Extract the (x, y) coordinate from the center of the cell holding the provided text.  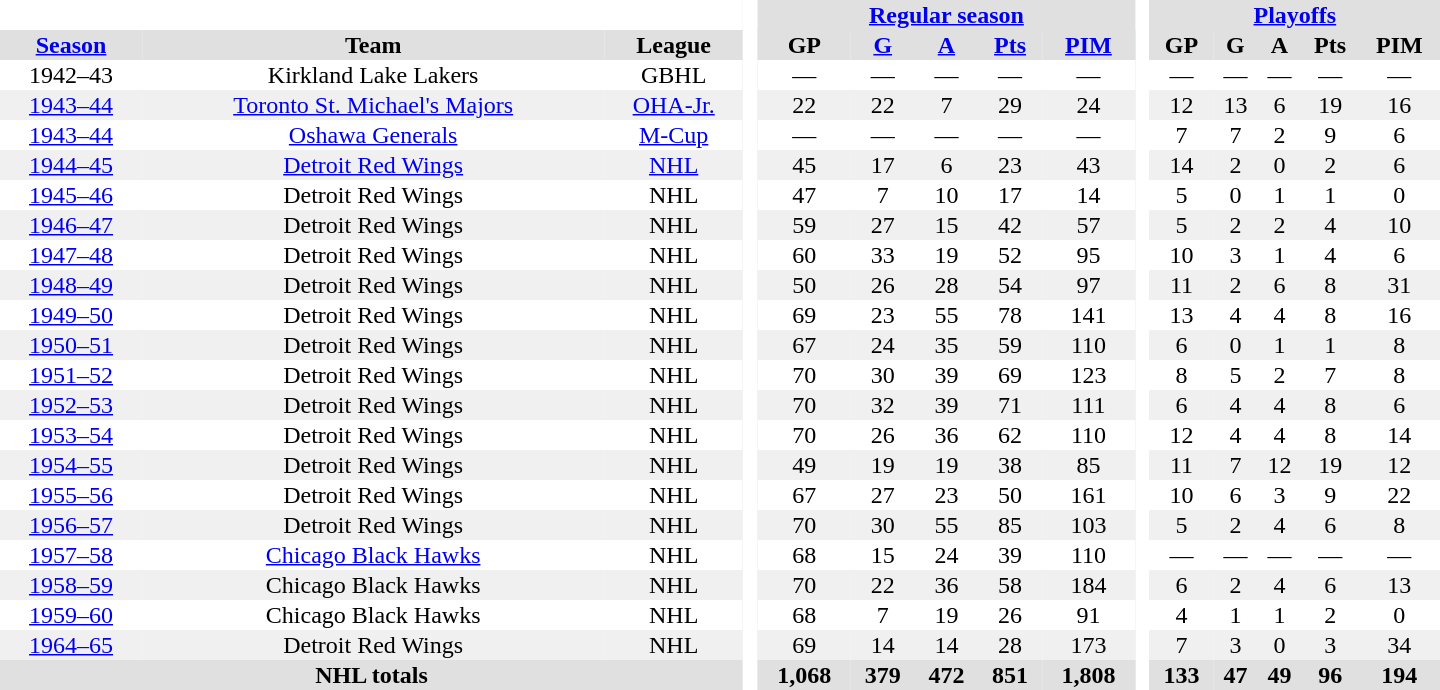
32 (883, 405)
1956–57 (71, 525)
78 (1010, 315)
95 (1088, 255)
161 (1088, 495)
97 (1088, 285)
OHA-Jr. (674, 105)
52 (1010, 255)
45 (804, 165)
Team (373, 45)
141 (1088, 315)
103 (1088, 525)
Season (71, 45)
31 (1400, 285)
1944–45 (71, 165)
851 (1010, 675)
42 (1010, 225)
Oshawa Generals (373, 135)
1945–46 (71, 195)
71 (1010, 405)
GBHL (674, 75)
1951–52 (71, 375)
1947–48 (71, 255)
29 (1010, 105)
173 (1088, 645)
133 (1182, 675)
184 (1088, 585)
1958–59 (71, 585)
1,068 (804, 675)
58 (1010, 585)
1955–56 (71, 495)
96 (1330, 675)
M-Cup (674, 135)
League (674, 45)
Playoffs (1295, 15)
38 (1010, 465)
34 (1400, 645)
1959–60 (71, 615)
54 (1010, 285)
1950–51 (71, 345)
1942–43 (71, 75)
35 (947, 345)
57 (1088, 225)
1964–65 (71, 645)
Regular season (946, 15)
1949–50 (71, 315)
1952–53 (71, 405)
194 (1400, 675)
1,808 (1088, 675)
62 (1010, 435)
43 (1088, 165)
111 (1088, 405)
1948–49 (71, 285)
379 (883, 675)
Toronto St. Michael's Majors (373, 105)
33 (883, 255)
1953–54 (71, 435)
1957–58 (71, 555)
Kirkland Lake Lakers (373, 75)
1946–47 (71, 225)
123 (1088, 375)
60 (804, 255)
NHL totals (372, 675)
91 (1088, 615)
472 (947, 675)
1954–55 (71, 465)
